Return (x, y) of the center of cell containing provided text 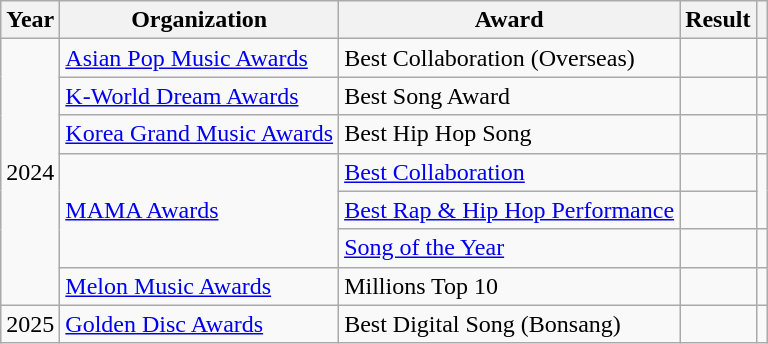
2025 (30, 324)
Result (718, 20)
Organization (200, 20)
K-World Dream Awards (200, 96)
Song of the Year (510, 248)
Best Rap & Hip Hop Performance (510, 210)
2024 (30, 172)
Best Hip Hop Song (510, 134)
Best Collaboration (Overseas) (510, 58)
Melon Music Awards (200, 286)
Best Digital Song (Bonsang) (510, 324)
Millions Top 10 (510, 286)
Best Song Award (510, 96)
MAMA Awards (200, 210)
Golden Disc Awards (200, 324)
Asian Pop Music Awards (200, 58)
Korea Grand Music Awards (200, 134)
Best Collaboration (510, 172)
Award (510, 20)
Year (30, 20)
